Output the (X, Y) coordinate of the center of the cell containing the given text.  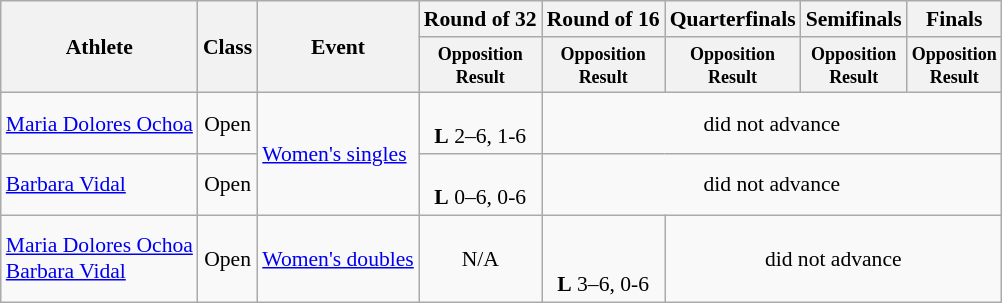
Finals (954, 19)
Class (228, 47)
Round of 32 (480, 19)
N/A (480, 258)
Semifinals (854, 19)
Quarterfinals (733, 19)
Maria Dolores Ochoa (100, 124)
Barbara Vidal (100, 184)
L 0–6, 0-6 (480, 184)
Maria Dolores Ochoa Barbara Vidal (100, 258)
Women's doubles (338, 258)
L 3–6, 0-6 (604, 258)
Women's singles (338, 154)
Athlete (100, 47)
L 2–6, 1-6 (480, 124)
Round of 16 (604, 19)
Event (338, 47)
